Pinpoint the cell where the given text exists, returning its [x, y] midpoint coordinate. 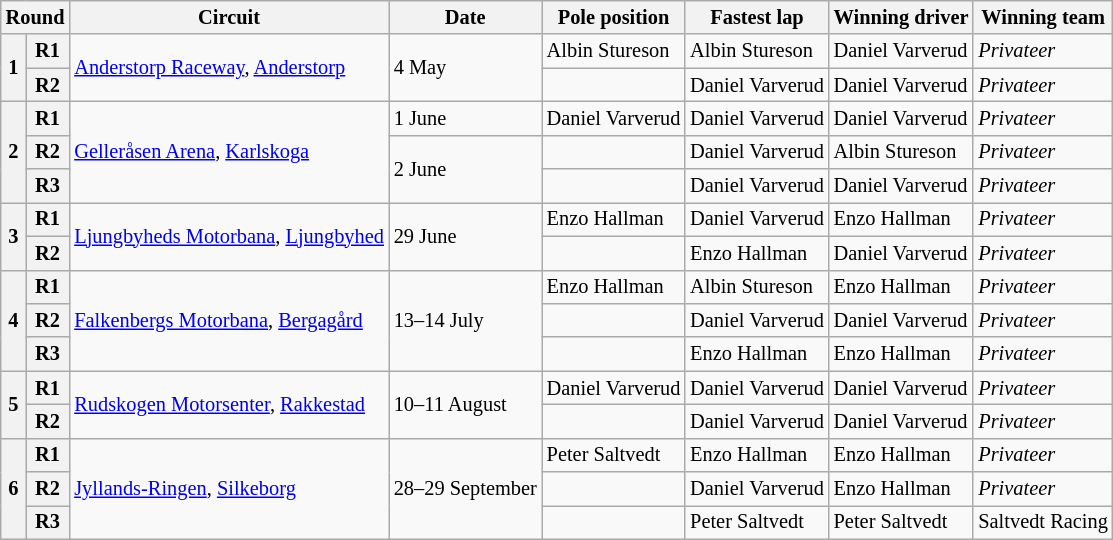
Pole position [614, 17]
Round [36, 17]
Falkenbergs Motorbana, Bergagård [228, 320]
1 June [466, 118]
28–29 September [466, 488]
Ljungbyheds Motorbana, Ljungbyhed [228, 236]
2 [14, 152]
29 June [466, 236]
Gelleråsen Arena, Karlskoga [228, 152]
13–14 July [466, 320]
5 [14, 404]
Jyllands-Ringen, Silkeborg [228, 488]
4 May [466, 68]
Saltvedt Racing [1042, 522]
3 [14, 236]
Circuit [228, 17]
Date [466, 17]
Anderstorp Raceway, Anderstorp [228, 68]
1 [14, 68]
10–11 August [466, 404]
2 June [466, 168]
Winning team [1042, 17]
Fastest lap [756, 17]
Rudskogen Motorsenter, Rakkestad [228, 404]
6 [14, 488]
Winning driver [902, 17]
4 [14, 320]
